Return [x, y] of the center of cell containing provided text 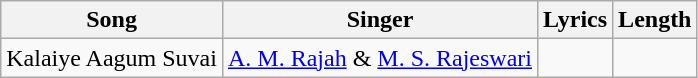
A. M. Rajah & M. S. Rajeswari [380, 58]
Lyrics [576, 20]
Song [112, 20]
Singer [380, 20]
Kalaiye Aagum Suvai [112, 58]
Length [655, 20]
